Identify which cell holds the provided text, then report its [x, y] central coordinate. 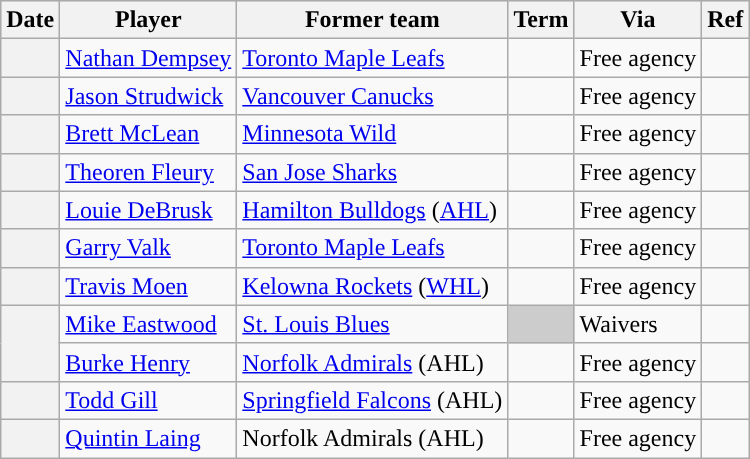
Term [541, 20]
Springfield Falcons (AHL) [372, 400]
Waivers [638, 324]
Via [638, 20]
Mike Eastwood [148, 324]
Todd Gill [148, 400]
Date [30, 20]
Theoren Fleury [148, 172]
Kelowna Rockets (WHL) [372, 286]
Louie DeBrusk [148, 210]
Burke Henry [148, 362]
St. Louis Blues [372, 324]
Nathan Dempsey [148, 58]
Brett McLean [148, 134]
Ref [726, 20]
Travis Moen [148, 286]
Player [148, 20]
Quintin Laing [148, 438]
Vancouver Canucks [372, 96]
Minnesota Wild [372, 134]
San Jose Sharks [372, 172]
Former team [372, 20]
Hamilton Bulldogs (AHL) [372, 210]
Garry Valk [148, 248]
Jason Strudwick [148, 96]
